From the cell containing the given text, extract its center point as (x, y) coordinate. 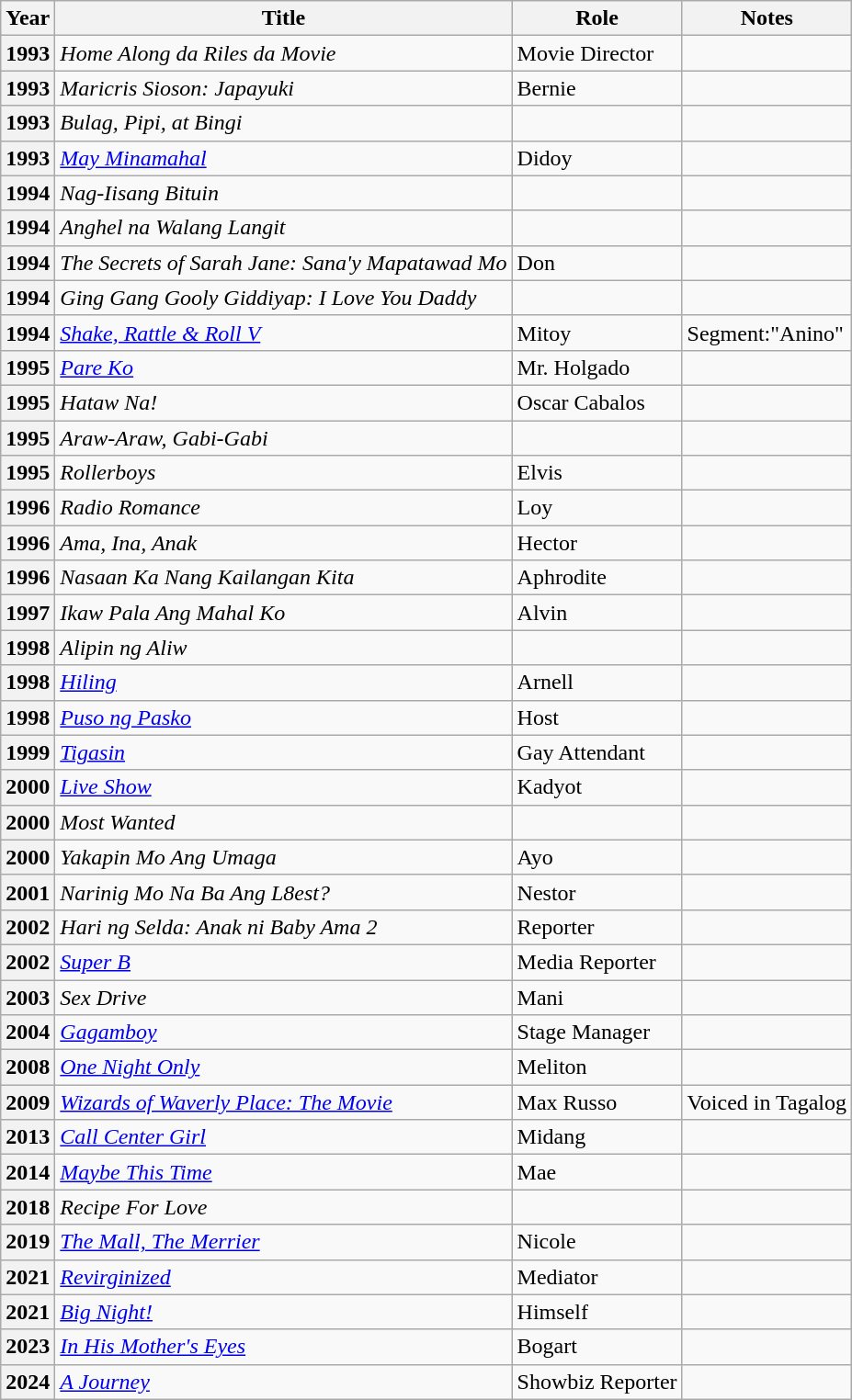
Most Wanted (283, 822)
Hector (597, 543)
2003 (28, 997)
Alvin (597, 613)
Recipe For Love (283, 1207)
May Minamahal (283, 158)
Mani (597, 997)
Nasaan Ka Nang Kailangan Kita (283, 578)
Wizards of Waverly Place: The Movie (283, 1102)
Maybe This Time (283, 1172)
Ikaw Pala Ang Mahal Ko (283, 613)
Gay Attendant (597, 752)
Nicole (597, 1242)
Arnell (597, 683)
2014 (28, 1172)
Bernie (597, 88)
Ging Gang Gooly Giddiyap: I Love You Daddy (283, 298)
A Journey (283, 1382)
Loy (597, 508)
Rollerboys (283, 473)
Himself (597, 1312)
Bogart (597, 1347)
Voiced in Tagalog (767, 1102)
Movie Director (597, 53)
Yakapin Mo Ang Umaga (283, 857)
Narinig Mo Na Ba Ang L8est? (283, 892)
Hari ng Selda: Anak ni Baby Ama 2 (283, 927)
Home Along da Riles da Movie (283, 53)
Kadyot (597, 787)
The Mall, The Merrier (283, 1242)
The Secrets of Sarah Jane: Sana'y Mapatawad Mo (283, 263)
2018 (28, 1207)
Maricris Sioson: Japayuki (283, 88)
1999 (28, 752)
Bulag, Pipi, at Bingi (283, 123)
Sex Drive (283, 997)
Araw-Araw, Gabi-Gabi (283, 438)
Radio Romance (283, 508)
Year (28, 18)
Pare Ko (283, 367)
Elvis (597, 473)
Big Night! (283, 1312)
Max Russo (597, 1102)
Tigasin (283, 752)
Midang (597, 1137)
Puso ng Pasko (283, 717)
Mae (597, 1172)
Reporter (597, 927)
Revirginized (283, 1277)
Shake, Rattle & Roll V (283, 333)
Mr. Holgado (597, 367)
Super B (283, 962)
1997 (28, 613)
Title (283, 18)
Mediator (597, 1277)
2024 (28, 1382)
2009 (28, 1102)
Media Reporter (597, 962)
Ayo (597, 857)
Gagamboy (283, 1033)
2013 (28, 1137)
Anghel na Walang Langit (283, 228)
In His Mother's Eyes (283, 1347)
2004 (28, 1033)
2008 (28, 1067)
One Night Only (283, 1067)
Hataw Na! (283, 402)
Didoy (597, 158)
Mitoy (597, 333)
Notes (767, 18)
Aphrodite (597, 578)
Alipin ng Aliw (283, 648)
2019 (28, 1242)
Showbiz Reporter (597, 1382)
2023 (28, 1347)
Meliton (597, 1067)
Host (597, 717)
2001 (28, 892)
Oscar Cabalos (597, 402)
Live Show (283, 787)
Call Center Girl (283, 1137)
Role (597, 18)
Stage Manager (597, 1033)
Segment:"Anino" (767, 333)
Nestor (597, 892)
Hiling (283, 683)
Don (597, 263)
Nag-Iisang Bituin (283, 193)
Ama, Ina, Anak (283, 543)
